Return (X, Y) of the center of cell containing provided text 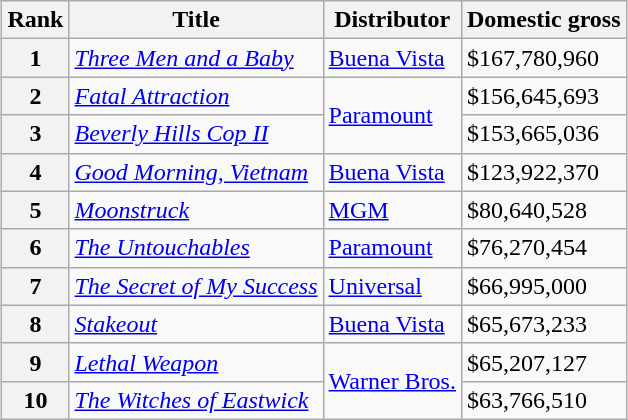
10 (36, 400)
Good Morning, Vietnam (196, 172)
$123,922,370 (544, 172)
The Secret of My Success (196, 286)
Title (196, 20)
Lethal Weapon (196, 362)
9 (36, 362)
Stakeout (196, 324)
MGM (392, 210)
$167,780,960 (544, 58)
Domestic gross (544, 20)
$63,766,510 (544, 400)
$76,270,454 (544, 248)
Universal (392, 286)
1 (36, 58)
4 (36, 172)
8 (36, 324)
3 (36, 134)
6 (36, 248)
$153,665,036 (544, 134)
Fatal Attraction (196, 96)
Three Men and a Baby (196, 58)
Distributor (392, 20)
$65,673,233 (544, 324)
Rank (36, 20)
Beverly Hills Cop II (196, 134)
The Witches of Eastwick (196, 400)
Warner Bros. (392, 381)
2 (36, 96)
The Untouchables (196, 248)
Moonstruck (196, 210)
$80,640,528 (544, 210)
$156,645,693 (544, 96)
$65,207,127 (544, 362)
$66,995,000 (544, 286)
7 (36, 286)
5 (36, 210)
